Determine the [X, Y] coordinate at the center of the cell enclosing the given text.  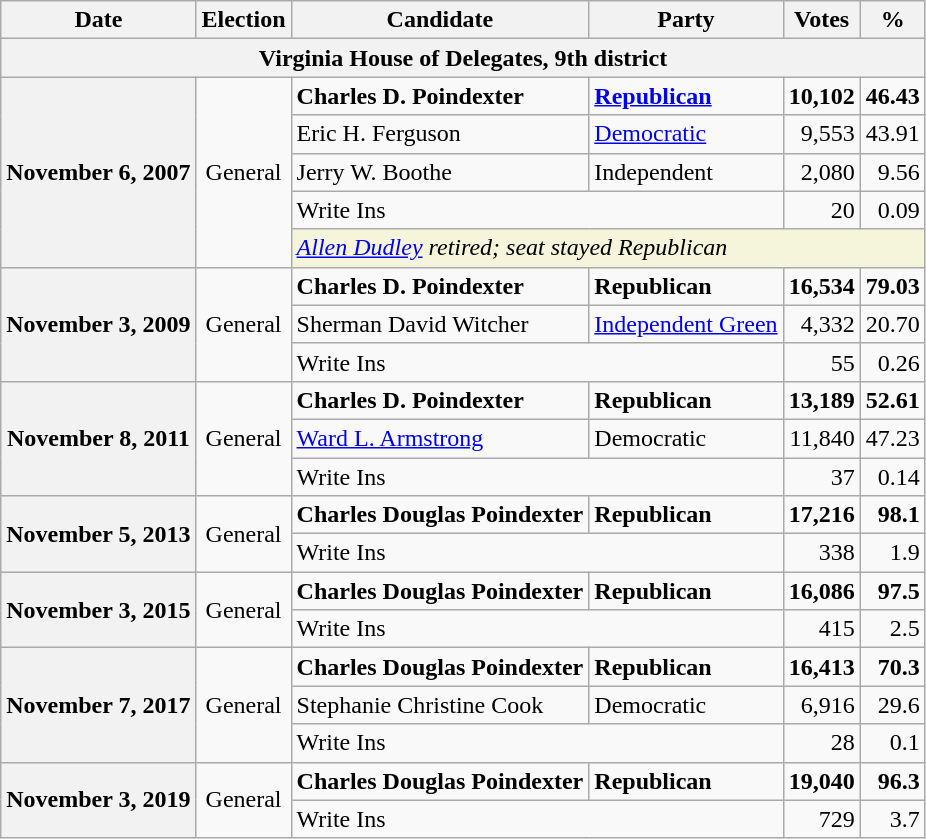
November 3, 2019 [98, 800]
Sherman David Witcher [440, 324]
2.5 [892, 629]
79.03 [892, 286]
11,840 [822, 438]
November 3, 2015 [98, 610]
Eric H. Ferguson [440, 134]
0.14 [892, 477]
Virginia House of Delegates, 9th district [464, 58]
19,040 [822, 781]
November 8, 2011 [98, 438]
2,080 [822, 172]
16,086 [822, 591]
Stephanie Christine Cook [440, 705]
9.56 [892, 172]
47.23 [892, 438]
37 [822, 477]
0.1 [892, 743]
729 [822, 819]
Jerry W. Boothe [440, 172]
43.91 [892, 134]
November 5, 2013 [98, 534]
52.61 [892, 400]
Votes [822, 20]
46.43 [892, 96]
6,916 [822, 705]
28 [822, 743]
98.1 [892, 515]
% [892, 20]
Election [244, 20]
0.09 [892, 210]
97.5 [892, 591]
Allen Dudley retired; seat stayed Republican [608, 248]
November 7, 2017 [98, 705]
338 [822, 553]
16,534 [822, 286]
29.6 [892, 705]
20 [822, 210]
20.70 [892, 324]
4,332 [822, 324]
November 3, 2009 [98, 324]
13,189 [822, 400]
0.26 [892, 362]
Independent Green [686, 324]
55 [822, 362]
17,216 [822, 515]
10,102 [822, 96]
70.3 [892, 667]
415 [822, 629]
9,553 [822, 134]
Ward L. Armstrong [440, 438]
96.3 [892, 781]
16,413 [822, 667]
Candidate [440, 20]
Date [98, 20]
1.9 [892, 553]
3.7 [892, 819]
November 6, 2007 [98, 172]
Independent [686, 172]
Party [686, 20]
